Provide the [X, Y] coordinate of the cell's center where the given text is located.  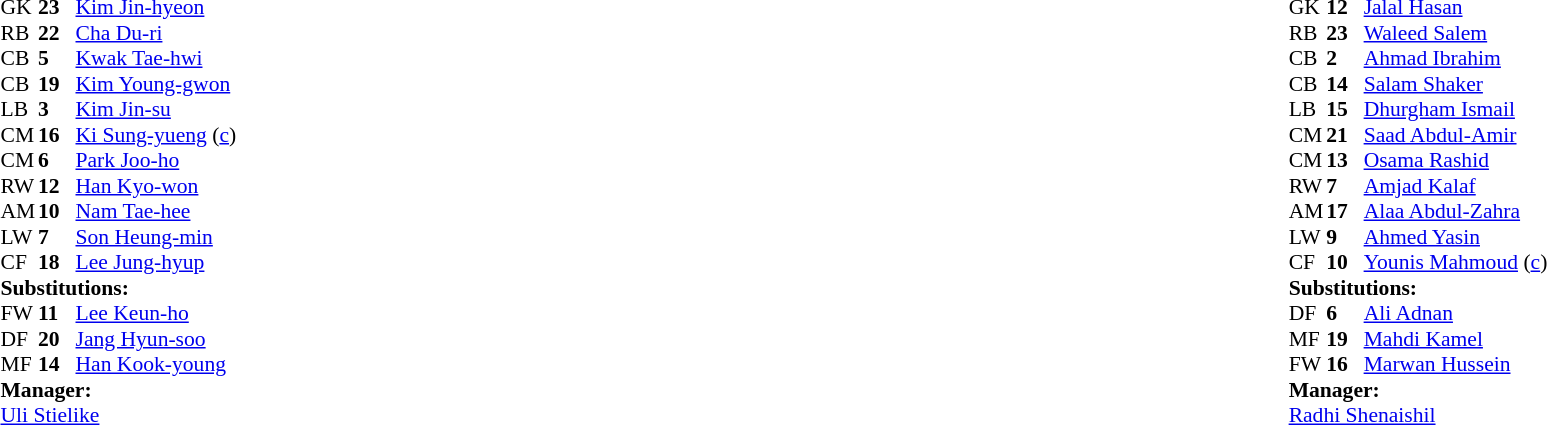
Lee Keun-ho [156, 313]
21 [1345, 135]
5 [57, 59]
18 [57, 263]
Ki Sung-yueng (c) [156, 135]
Kim Jin-su [156, 109]
3 [57, 109]
Manager: [118, 390]
17 [1345, 211]
23 [1345, 33]
Nam Tae-hee [156, 211]
Son Heung-min [156, 237]
Substitutions: [118, 288]
15 [1345, 109]
Han Kyo-won [156, 186]
12 [57, 186]
Han Kook-young [156, 365]
9 [1345, 237]
Park Joo-ho [156, 161]
13 [1345, 161]
Jang Hyun-soo [156, 339]
Cha Du-ri [156, 33]
22 [57, 33]
Kwak Tae-hwi [156, 59]
Lee Jung-hyup [156, 263]
20 [57, 339]
Kim Young-gwon [156, 84]
11 [57, 313]
2 [1345, 59]
